Extract the [X, Y] coordinate from the center of the cell holding the provided text.  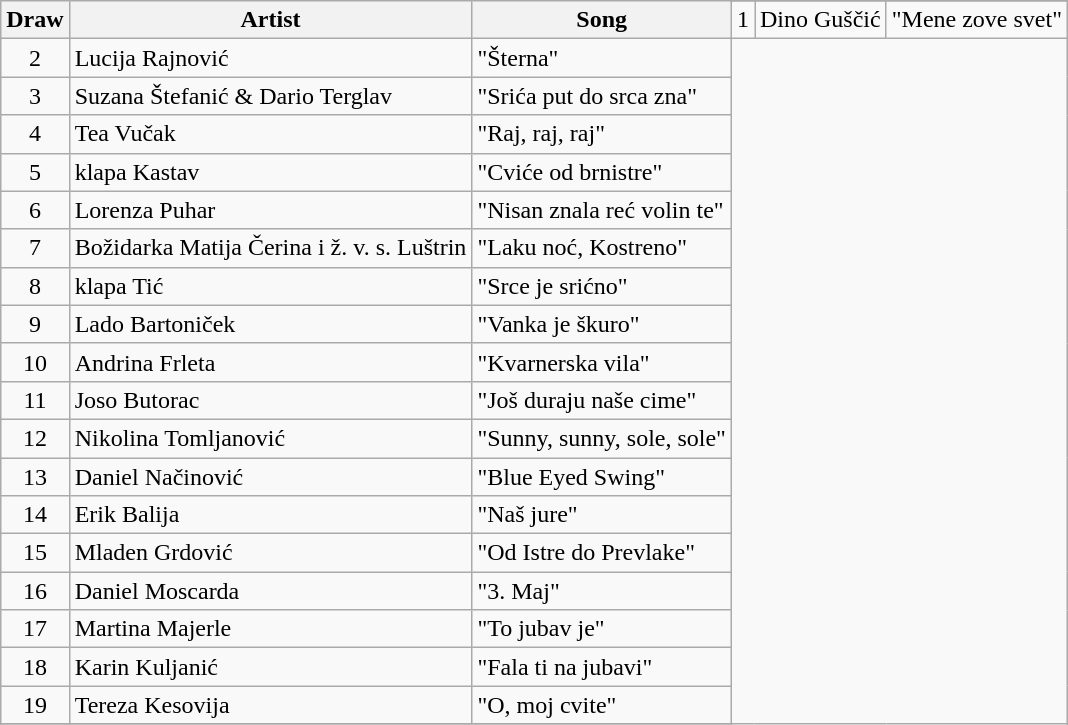
19 [35, 705]
13 [35, 477]
2 [35, 58]
"Mene zove svet" [976, 20]
"To jubav je" [602, 629]
"Srića put do srca zna" [602, 96]
"Kvarnerska vila" [602, 362]
18 [35, 667]
Tereza Kesovija [270, 705]
"Fala ti na jubavi" [602, 667]
5 [35, 172]
7 [35, 248]
"Nisan znala reć volin te" [602, 210]
"Srce je srićno" [602, 286]
Daniel Načinović [270, 477]
Joso Butorac [270, 400]
11 [35, 400]
"Laku noć, Kostreno" [602, 248]
8 [35, 286]
Erik Balija [270, 515]
Lorenza Puhar [270, 210]
klapa Tić [270, 286]
"3. Maj" [602, 591]
10 [35, 362]
"Raj, raj, raj" [602, 134]
Karin Kuljanić [270, 667]
"Sunny, sunny, sole, sole" [602, 438]
14 [35, 515]
"Još duraju naše cime" [602, 400]
Lucija Rajnović [270, 58]
"Vanka je škuro" [602, 324]
Dino Guščić [820, 20]
"O, moj cvite" [602, 705]
Nikolina Tomljanović [270, 438]
Tea Vučak [270, 134]
1 [742, 20]
Božidarka Matija Čerina i ž. v. s. Luštrin [270, 248]
Draw [35, 20]
klapa Kastav [270, 172]
3 [35, 96]
4 [35, 134]
Artist [270, 20]
"Od Istre do Prevlake" [602, 553]
12 [35, 438]
"Naš jure" [602, 515]
Lado Bartoniček [270, 324]
9 [35, 324]
Mladen Grdović [270, 553]
6 [35, 210]
16 [35, 591]
15 [35, 553]
"Cviće od brnistre" [602, 172]
Song [602, 20]
"Blue Eyed Swing" [602, 477]
Andrina Frleta [270, 362]
Suzana Štefanić & Dario Terglav [270, 96]
Daniel Moscarda [270, 591]
Martina Majerle [270, 629]
"Šterna" [602, 58]
17 [35, 629]
